Return the (X, Y) coordinate for the center point of the cell that contains the specified text.  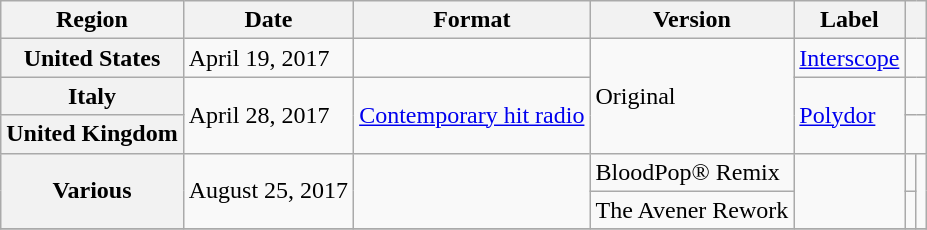
Various (92, 191)
Version (692, 20)
United Kingdom (92, 134)
Region (92, 20)
Contemporary hit radio (472, 115)
Date (268, 20)
Format (472, 20)
United States (92, 58)
Polydor (850, 115)
Original (692, 96)
The Avener Rework (692, 210)
Italy (92, 96)
August 25, 2017 (268, 191)
April 28, 2017 (268, 115)
Interscope (850, 58)
Label (850, 20)
BloodPop® Remix (692, 172)
April 19, 2017 (268, 58)
